Identify which cell holds the provided text, then report its [X, Y] central coordinate. 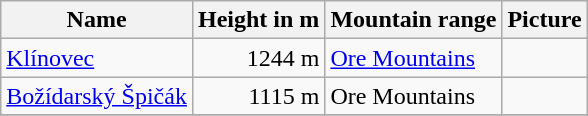
Name [97, 20]
1244 m [258, 58]
Mountain range [414, 20]
1115 m [258, 96]
Height in m [258, 20]
Božídarský Špičák [97, 96]
Klínovec [97, 58]
Picture [544, 20]
